Extract the (x, y) coordinate from the center of the cell holding the provided text.  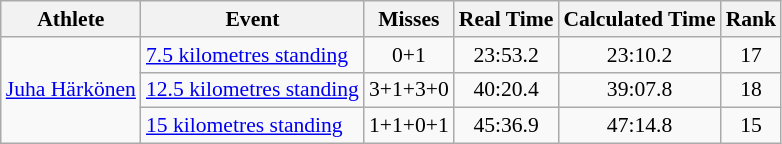
47:14.8 (639, 126)
Event (252, 19)
12.5 kilometres standing (252, 90)
40:20.4 (506, 90)
Athlete (71, 19)
Calculated Time (639, 19)
Rank (752, 19)
18 (752, 90)
45:36.9 (506, 126)
23:53.2 (506, 55)
1+1+0+1 (409, 126)
3+1+3+0 (409, 90)
39:07.8 (639, 90)
23:10.2 (639, 55)
7.5 kilometres standing (252, 55)
0+1 (409, 55)
17 (752, 55)
15 (752, 126)
15 kilometres standing (252, 126)
Misses (409, 19)
Real Time (506, 19)
Juha Härkönen (71, 90)
